Identify which cell holds the provided text, then report its [X, Y] central coordinate. 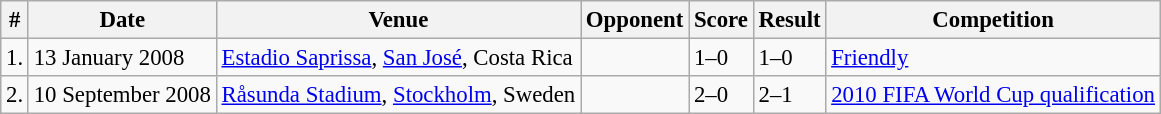
# [15, 20]
Venue [398, 20]
10 September 2008 [122, 95]
Date [122, 20]
Friendly [993, 58]
2. [15, 95]
Opponent [635, 20]
13 January 2008 [122, 58]
Score [722, 20]
Result [790, 20]
1. [15, 58]
Råsunda Stadium, Stockholm, Sweden [398, 95]
Competition [993, 20]
2–1 [790, 95]
2010 FIFA World Cup qualification [993, 95]
2–0 [722, 95]
Estadio Saprissa, San José, Costa Rica [398, 58]
